Detect which cell encompasses the target text, then output its (X, Y) center coordinate. 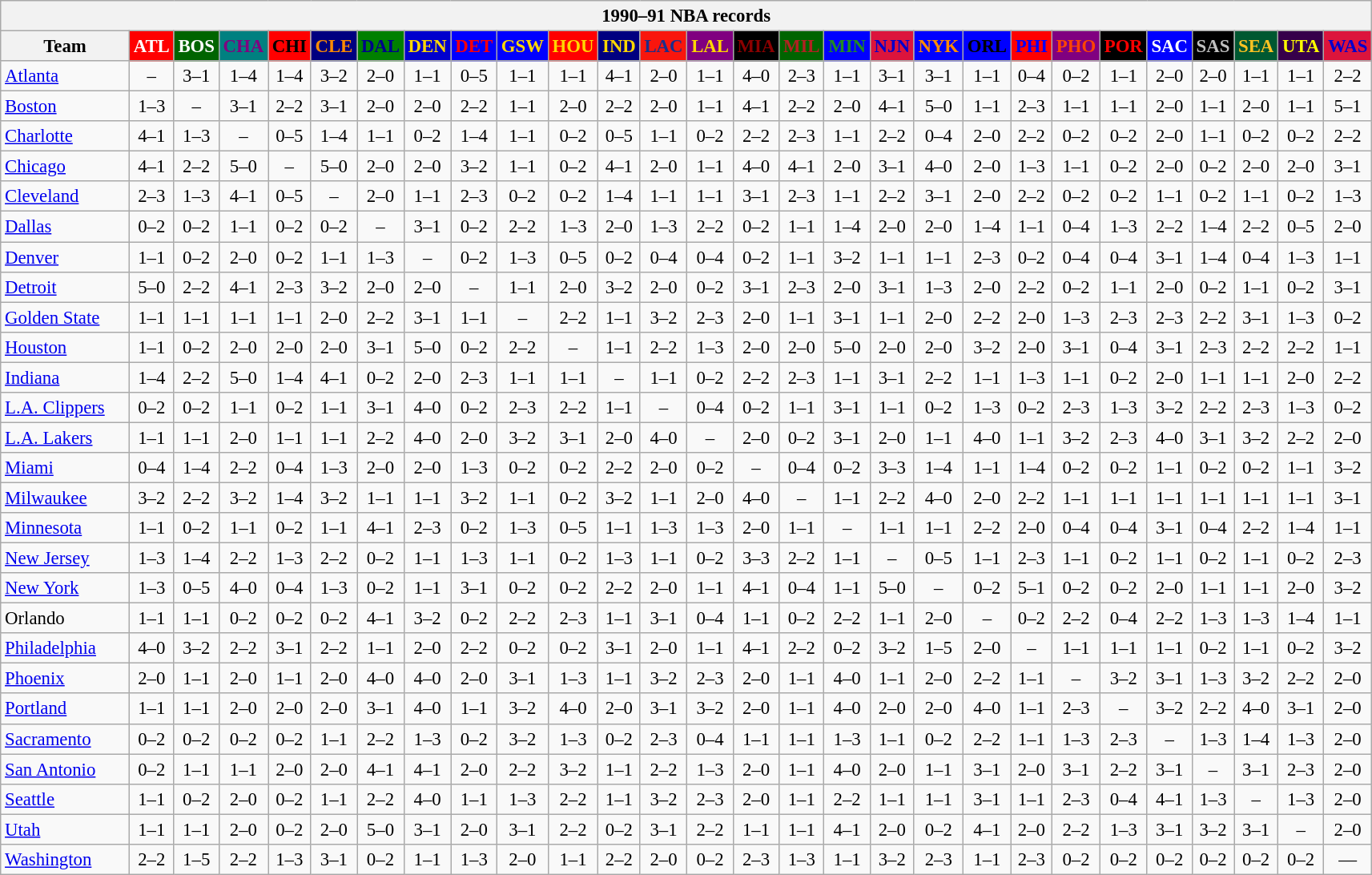
Detroit (66, 287)
Utah (66, 829)
SAS (1213, 46)
Atlanta (66, 76)
ATL (151, 46)
CHI (289, 46)
NYK (939, 46)
New Jersey (66, 558)
Charlotte (66, 136)
Chicago (66, 167)
PHI (1032, 46)
— (1348, 860)
LAL (710, 46)
POR (1123, 46)
GSW (522, 46)
SEA (1256, 46)
Minnesota (66, 528)
Philadelphia (66, 648)
1990–91 NBA records (686, 16)
MIL (802, 46)
Golden State (66, 317)
WAS (1348, 46)
Houston (66, 347)
Orlando (66, 619)
Team (66, 46)
DAL (381, 46)
L.A. Clippers (66, 408)
L.A. Lakers (66, 437)
San Antonio (66, 769)
Seattle (66, 799)
New York (66, 588)
ORL (987, 46)
Cleveland (66, 196)
PHO (1076, 46)
MIN (847, 46)
IND (619, 46)
MIA (756, 46)
Portland (66, 709)
HOU (573, 46)
BOS (196, 46)
Denver (66, 257)
Indiana (66, 377)
LAC (663, 46)
CLE (333, 46)
Boston (66, 107)
Sacramento (66, 739)
NJN (892, 46)
SAC (1169, 46)
Miami (66, 468)
CHA (243, 46)
DET (474, 46)
Washington (66, 860)
Dallas (66, 227)
Milwaukee (66, 498)
UTA (1301, 46)
Phoenix (66, 679)
DEN (428, 46)
